Provide the (x, y) coordinate of the cell's center where the given text is located.  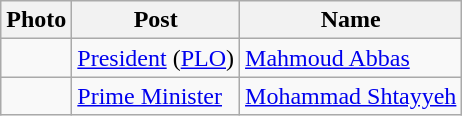
Post (156, 20)
Name (351, 20)
Prime Minister (156, 96)
Mohammad Shtayyeh (351, 96)
President (PLO) (156, 58)
Mahmoud Abbas (351, 58)
Photo (36, 20)
